Capture the cell that displays the provided text and extract its [x, y] central coordinate. 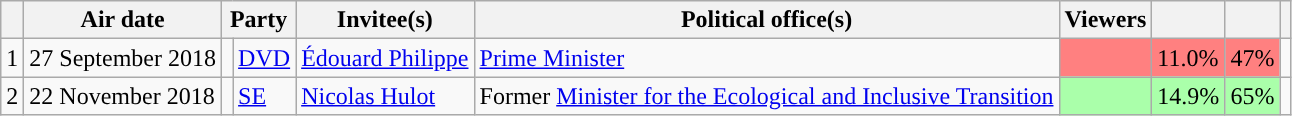
2 [12, 96]
Party [259, 20]
1 [12, 58]
14.9% [1188, 96]
Nicolas Hulot [385, 96]
Political office(s) [766, 20]
47% [1252, 58]
Air date [123, 20]
11.0% [1188, 58]
27 September 2018 [123, 58]
Prime Minister [766, 58]
Viewers [1106, 20]
Former Minister for the Ecological and Inclusive Transition [766, 96]
Édouard Philippe [385, 58]
22 November 2018 [123, 96]
SE [264, 96]
DVD [264, 58]
65% [1252, 96]
Invitee(s) [385, 20]
